Extract the (x, y) coordinate from the center of the cell holding the provided text.  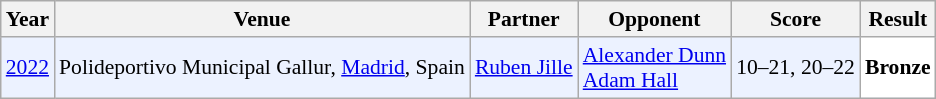
10–21, 20–22 (796, 68)
Partner (524, 19)
Ruben Jille (524, 68)
Alexander Dunn Adam Hall (654, 68)
Opponent (654, 19)
Year (28, 19)
Venue (262, 19)
2022 (28, 68)
Score (796, 19)
Polideportivo Municipal Gallur, Madrid, Spain (262, 68)
Bronze (898, 68)
Result (898, 19)
